Detect which cell encompasses the target text, then output its [X, Y] center coordinate. 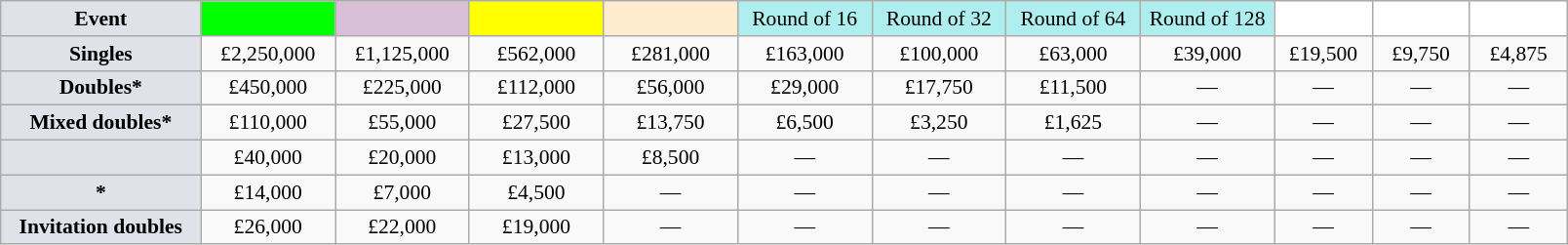
£112,000 [536, 88]
£1,125,000 [403, 54]
£8,500 [671, 158]
£110,000 [268, 123]
Round of 128 [1207, 19]
£13,000 [536, 158]
£39,000 [1207, 54]
Round of 16 [804, 19]
£63,000 [1074, 54]
£13,750 [671, 123]
* [101, 192]
£1,625 [1074, 123]
£4,875 [1518, 54]
£281,000 [671, 54]
£17,750 [939, 88]
£562,000 [536, 54]
£26,000 [268, 227]
£6,500 [804, 123]
£3,250 [939, 123]
Round of 64 [1074, 19]
£29,000 [804, 88]
£450,000 [268, 88]
£20,000 [403, 158]
£14,000 [268, 192]
Round of 32 [939, 19]
£9,750 [1421, 54]
£56,000 [671, 88]
£2,250,000 [268, 54]
£55,000 [403, 123]
£7,000 [403, 192]
£11,500 [1074, 88]
£27,500 [536, 123]
£4,500 [536, 192]
£40,000 [268, 158]
£19,000 [536, 227]
Singles [101, 54]
Doubles* [101, 88]
£163,000 [804, 54]
£19,500 [1323, 54]
£225,000 [403, 88]
Mixed doubles* [101, 123]
Event [101, 19]
£100,000 [939, 54]
£22,000 [403, 227]
Invitation doubles [101, 227]
